Provide the [x, y] coordinate of the cell's center where the given text is located.  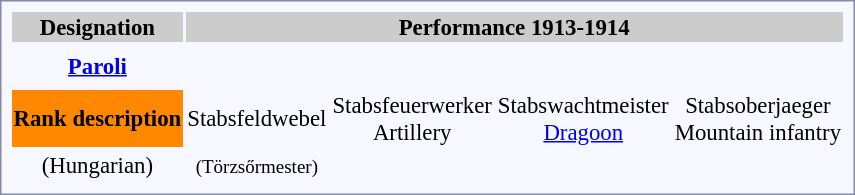
Stabsfeldwebel [257, 118]
StabswachtmeisterDragoon [583, 118]
Designation [98, 27]
Paroli [98, 66]
StabsoberjaegerMountain infantry [758, 118]
(Törzsőrmester) [257, 165]
(Hungarian) [98, 165]
Performance 1913-1914 [514, 27]
Rank description [98, 118]
StabsfeuerwerkerArtillery [412, 118]
